For the text-containing cell, return its midpoint in (x, y) coordinate format. 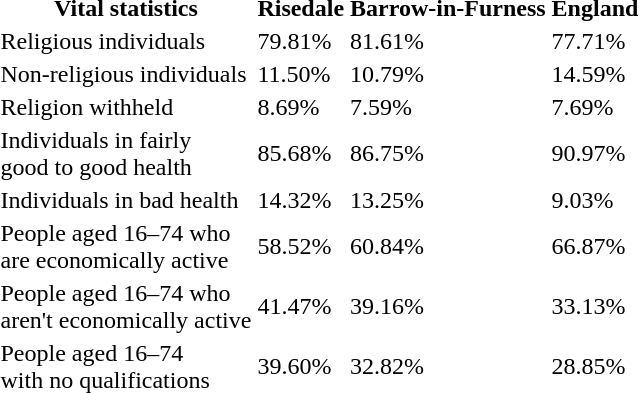
13.25% (448, 200)
60.84% (448, 246)
10.79% (448, 74)
8.69% (301, 107)
58.52% (301, 246)
41.47% (301, 306)
85.68% (301, 154)
39.16% (448, 306)
79.81% (301, 41)
7.59% (448, 107)
14.32% (301, 200)
86.75% (448, 154)
81.61% (448, 41)
11.50% (301, 74)
